Output the [X, Y] coordinate of the center of the cell containing the given text.  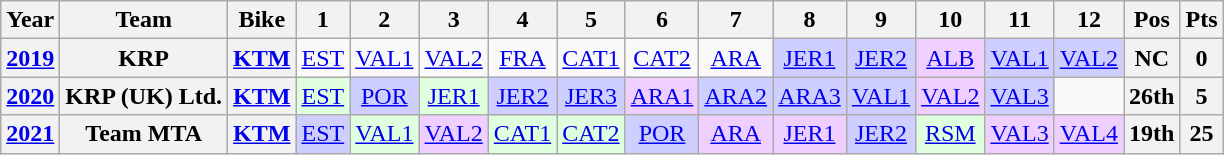
Team [144, 20]
2 [384, 20]
Team MTA [144, 134]
7 [736, 20]
11 [1020, 20]
26th [1152, 96]
9 [880, 20]
NC [1152, 58]
1 [323, 20]
ALB [950, 58]
19th [1152, 134]
0 [1202, 58]
2019 [30, 58]
ARA1 [662, 96]
8 [810, 20]
4 [522, 20]
RSM [950, 134]
25 [1202, 134]
12 [1088, 20]
ARA3 [810, 96]
KRP [144, 58]
ARA2 [736, 96]
Pts [1202, 20]
KRP (UK) Ltd. [144, 96]
Year [30, 20]
VAL4 [1088, 134]
Bike [262, 20]
3 [454, 20]
FRA [522, 58]
10 [950, 20]
JER3 [591, 96]
2020 [30, 96]
Pos [1152, 20]
6 [662, 20]
2021 [30, 134]
